Locate the cell with the specified text and output its (X, Y) center coordinate. 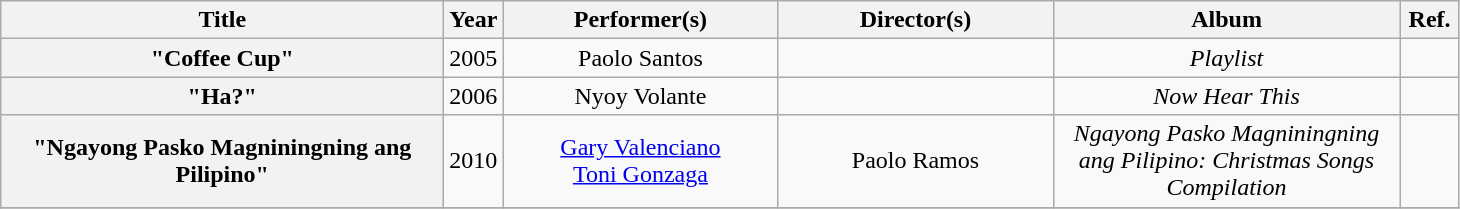
"Coffee Cup" (222, 58)
Ngayong Pasko Magniningning ang Pilipino: Christmas Songs Compilation (1226, 161)
Ref. (1430, 20)
Year (474, 20)
Director(s) (916, 20)
Title (222, 20)
Paolo Santos (640, 58)
2005 (474, 58)
Album (1226, 20)
Playlist (1226, 58)
Paolo Ramos (916, 161)
Nyoy Volante (640, 96)
"Ngayong Pasko Magniningning ang Pilipino" (222, 161)
Gary ValencianoToni Gonzaga (640, 161)
2006 (474, 96)
Now Hear This (1226, 96)
2010 (474, 161)
Performer(s) (640, 20)
"Ha?" (222, 96)
